Scan for the cell matching the given text and deliver its [x, y] coordinate at center. 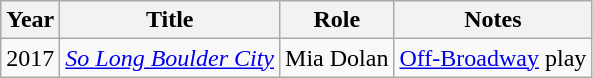
Role [337, 20]
Off-Broadway play [493, 58]
2017 [30, 58]
Notes [493, 20]
Year [30, 20]
Mia Dolan [337, 58]
Title [170, 20]
So Long Boulder City [170, 58]
